Search for the cell housing the specified text and yield its (x, y) center coordinate. 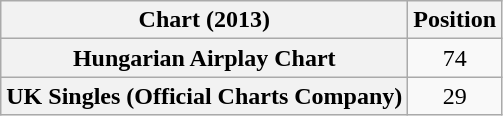
UK Singles (Official Charts Company) (204, 96)
Chart (2013) (204, 20)
Hungarian Airplay Chart (204, 58)
74 (455, 58)
29 (455, 96)
Position (455, 20)
